Scan for the cell matching the given text and deliver its [X, Y] coordinate at center. 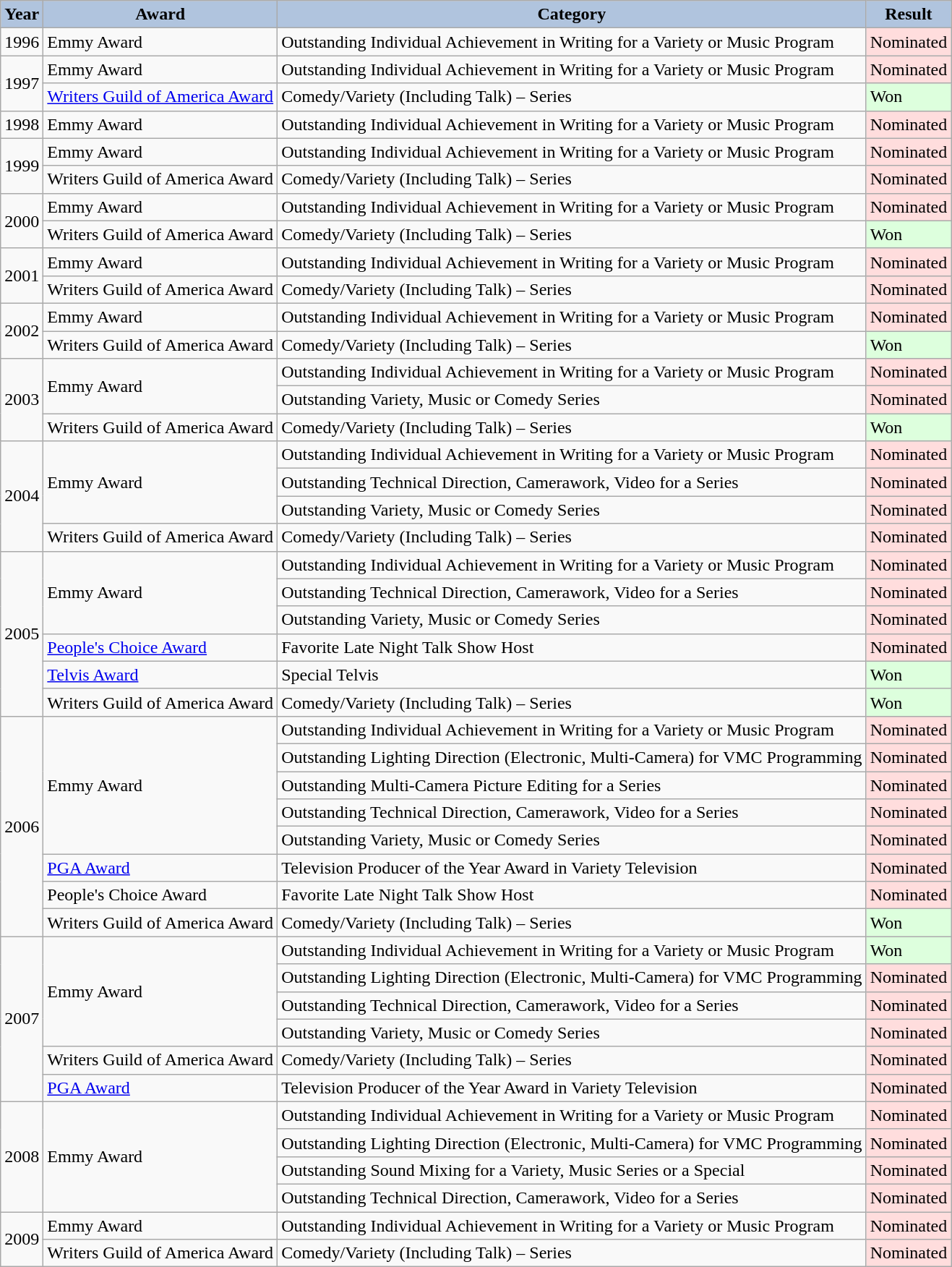
1999 [22, 166]
1997 [22, 83]
Telvis Award [160, 675]
1998 [22, 124]
Outstanding Sound Mixing for a Variety, Music Series or a Special [572, 1170]
Result [909, 14]
2003 [22, 400]
2004 [22, 496]
Category [572, 14]
2007 [22, 1019]
2008 [22, 1156]
2002 [22, 330]
Outstanding Multi-Camera Picture Editing for a Series [572, 785]
Award [160, 14]
Year [22, 14]
2005 [22, 633]
2006 [22, 826]
2000 [22, 221]
Special Telvis [572, 675]
2001 [22, 276]
2009 [22, 1240]
1996 [22, 42]
